Find where the given text appears and provide that cell's center as (x, y) coordinate. 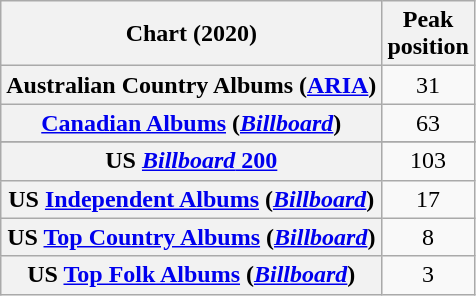
US Top Country Albums (Billboard) (192, 237)
103 (428, 161)
8 (428, 237)
31 (428, 85)
63 (428, 123)
Canadian Albums (Billboard) (192, 123)
US Independent Albums (Billboard) (192, 199)
Chart (2020) (192, 34)
17 (428, 199)
US Billboard 200 (192, 161)
Australian Country Albums (ARIA) (192, 85)
US Top Folk Albums (Billboard) (192, 275)
Peak position (428, 34)
3 (428, 275)
